Search for the cell housing the specified text and yield its (x, y) center coordinate. 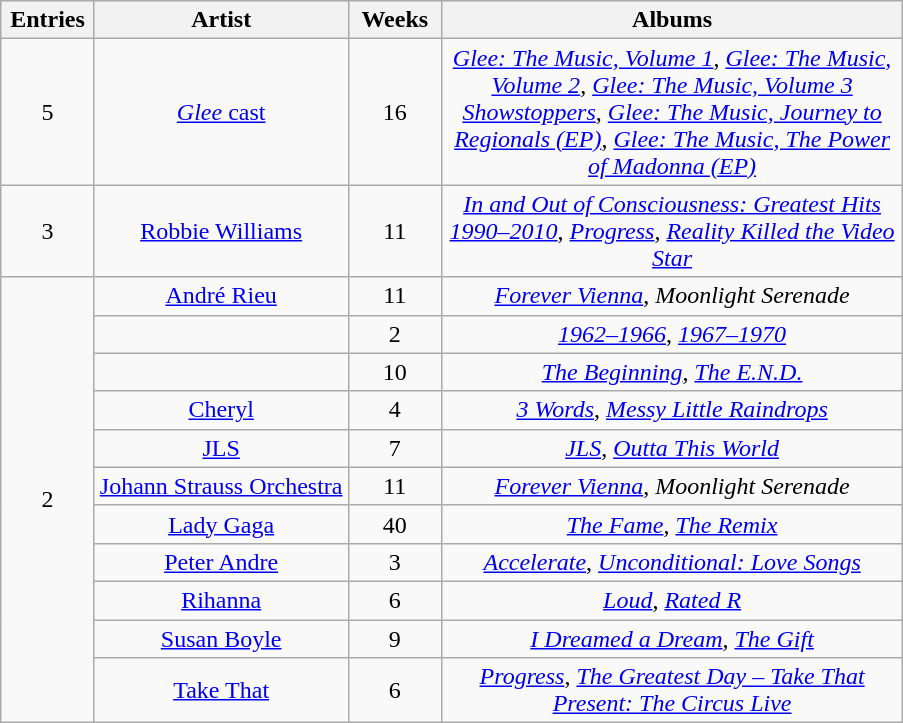
Accelerate, Unconditional: Love Songs (672, 562)
Loud, Rated R (672, 600)
9 (395, 639)
1962–1966, 1967–1970 (672, 334)
3 Words, Messy Little Raindrops (672, 410)
Rihanna (221, 600)
Artist (221, 20)
The Fame, The Remix (672, 524)
Entries (48, 20)
In and Out of Consciousness: Greatest Hits 1990–2010, Progress, Reality Killed the Video Star (672, 231)
Glee cast (221, 112)
JLS, Outta This World (672, 448)
The Beginning, The E.N.D. (672, 372)
40 (395, 524)
JLS (221, 448)
Weeks (395, 20)
10 (395, 372)
Cheryl (221, 410)
16 (395, 112)
Susan Boyle (221, 639)
4 (395, 410)
Lady Gaga (221, 524)
Robbie Williams (221, 231)
I Dreamed a Dream, The Gift (672, 639)
Progress, The Greatest Day – Take That Present: The Circus Live (672, 690)
7 (395, 448)
5 (48, 112)
Take That (221, 690)
Albums (672, 20)
André Rieu (221, 296)
Johann Strauss Orchestra (221, 486)
Peter Andre (221, 562)
